Detect which cell encompasses the target text, then output its [X, Y] center coordinate. 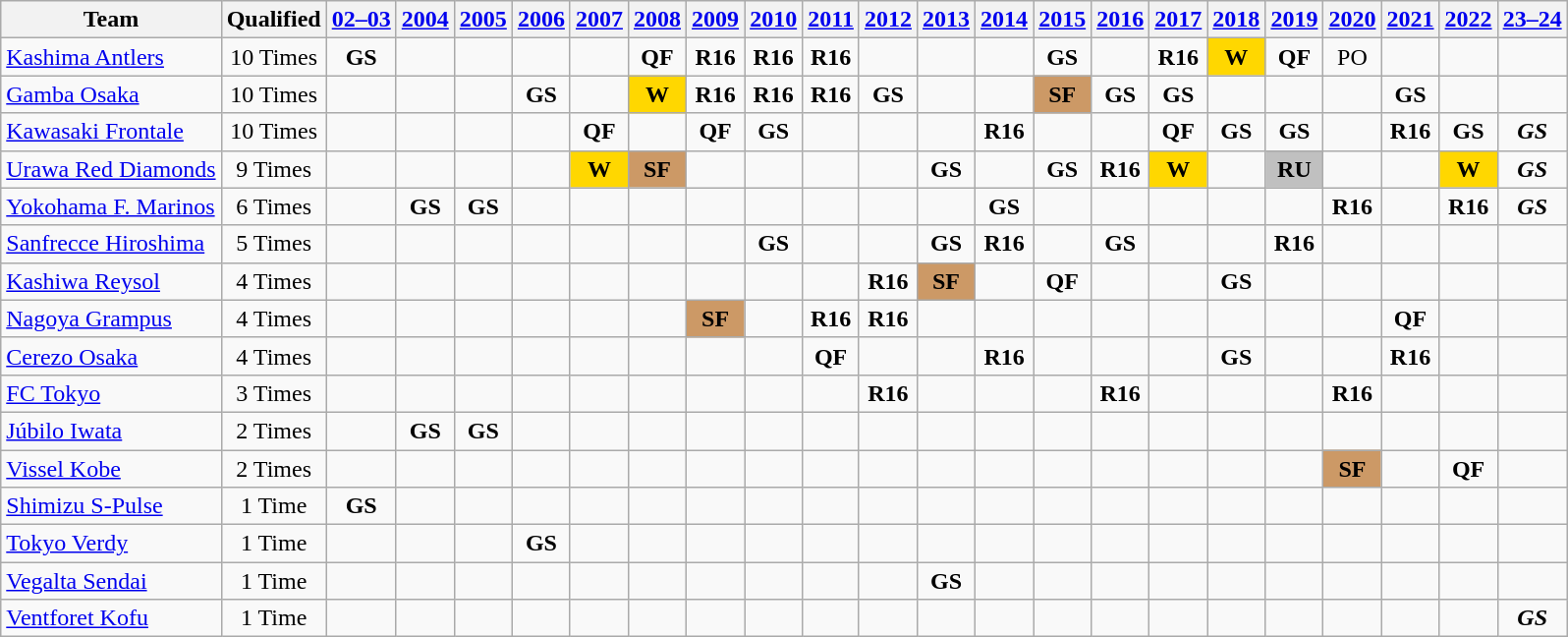
Gamba Osaka [111, 94]
2020 [1352, 20]
6 Times [273, 206]
Yokohama F. Marinos [111, 206]
2022 [1468, 20]
RU [1295, 169]
Qualified [273, 20]
2006 [540, 20]
Ventforet Kofu [111, 618]
2008 [656, 20]
Team [111, 20]
Kashiwa Reysol [111, 281]
Júbilo Iwata [111, 431]
2011 [831, 20]
Vegalta Sendai [111, 581]
Tokyo Verdy [111, 544]
2004 [424, 20]
2013 [945, 20]
Sanfrecce Hiroshima [111, 244]
Nagoya Grampus [111, 318]
Kashima Antlers [111, 57]
Urawa Red Diamonds [111, 169]
2021 [1411, 20]
PO [1352, 57]
Cerezo Osaka [111, 356]
Kawasaki Frontale [111, 132]
2016 [1120, 20]
2012 [888, 20]
2014 [1004, 20]
9 Times [273, 169]
2005 [483, 20]
2007 [599, 20]
Vissel Kobe [111, 469]
2018 [1236, 20]
2015 [1063, 20]
2017 [1179, 20]
02–03 [362, 20]
2009 [715, 20]
23–24 [1533, 20]
2010 [774, 20]
3 Times [273, 393]
2019 [1295, 20]
Shimizu S-Pulse [111, 506]
FC Tokyo [111, 393]
5 Times [273, 244]
